Detect which cell encompasses the target text, then output its [x, y] center coordinate. 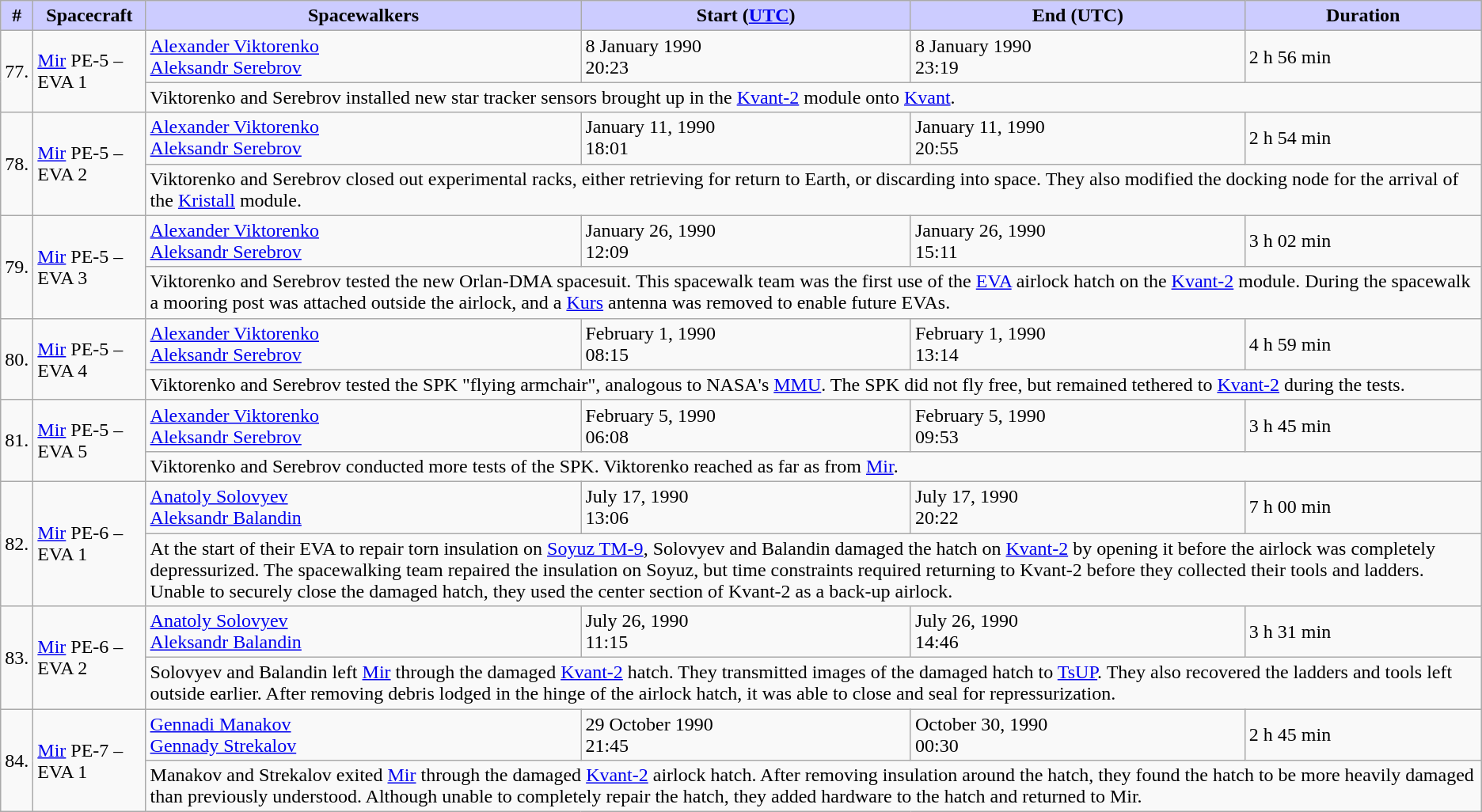
Mir PE-5 – EVA 4 [89, 359]
80. [17, 359]
79. [17, 267]
July 26, 199011:15 [746, 632]
83. [17, 658]
Viktorenko and Serebrov installed new star tracker sensors brought up in the Kvant-2 module onto Kvant. [814, 97]
Spacecraft [89, 16]
Mir PE-6 – EVA 2 [89, 658]
29 October 199021:45 [746, 734]
July 26, 199014:46 [1077, 632]
3 h 31 min [1363, 632]
July 17, 199020:22 [1077, 507]
3 h 02 min [1363, 241]
February 5, 199006:08 [746, 426]
7 h 00 min [1363, 507]
82. [17, 543]
Mir PE-5 – EVA 3 [89, 267]
8 January 199023:19 [1077, 57]
Mir PE-7 – EVA 1 [89, 761]
End (UTC) [1077, 16]
Duration [1363, 16]
Viktorenko and Serebrov conducted more tests of the SPK. Viktorenko reached as far as from Mir. [814, 466]
84. [17, 761]
2 h 54 min [1363, 138]
Spacewalkers [363, 16]
Mir PE-5 – EVA 1 [89, 71]
February 1, 199008:15 [746, 343]
July 17, 199013:06 [746, 507]
Mir PE-5 – EVA 2 [89, 164]
3 h 45 min [1363, 426]
January 11, 199020:55 [1077, 138]
2 h 45 min [1363, 734]
January 26, 199015:11 [1077, 241]
January 26, 199012:09 [746, 241]
Start (UTC) [746, 16]
February 5, 199009:53 [1077, 426]
77. [17, 71]
78. [17, 164]
8 January 199020:23 [746, 57]
Gennadi Manakov Gennady Strekalov [363, 734]
January 11, 199018:01 [746, 138]
February 1, 199013:14 [1077, 343]
Mir PE-6 – EVA 1 [89, 543]
81. [17, 440]
4 h 59 min [1363, 343]
Mir PE-5 – EVA 5 [89, 440]
# [17, 16]
2 h 56 min [1363, 57]
October 30, 199000:30 [1077, 734]
